Scan for the cell matching the given text and deliver its (X, Y) coordinate at center. 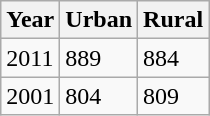
884 (174, 58)
809 (174, 96)
Urban (99, 20)
Rural (174, 20)
804 (99, 96)
2001 (30, 96)
Year (30, 20)
2011 (30, 58)
889 (99, 58)
